Provide the [X, Y] coordinate of the cell's center where the given text is located.  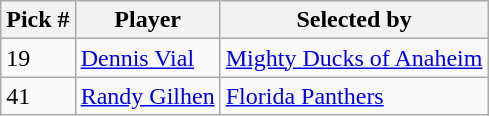
Pick # [38, 20]
19 [38, 58]
Florida Panthers [354, 96]
Dennis Vial [148, 58]
41 [38, 96]
Player [148, 20]
Selected by [354, 20]
Mighty Ducks of Anaheim [354, 58]
Randy Gilhen [148, 96]
